For the text-containing cell, return its midpoint in (x, y) coordinate format. 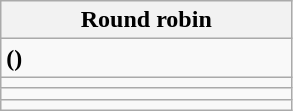
() (146, 58)
Round robin (146, 20)
